Identify which cell holds the provided text, then report its [x, y] central coordinate. 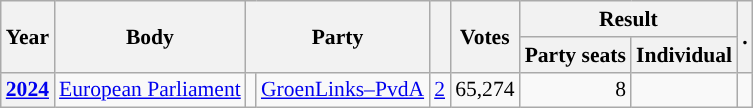
Body [150, 36]
2024 [28, 90]
2 [440, 90]
Year [28, 36]
8 [576, 90]
. [745, 36]
European Parliament [150, 90]
Result [629, 19]
GroenLinks–PvdA [342, 90]
65,274 [484, 90]
Individual [684, 55]
Party seats [576, 55]
Party [338, 36]
Votes [484, 36]
